Provide the (x, y) coordinate of the cell's center where the given text is located.  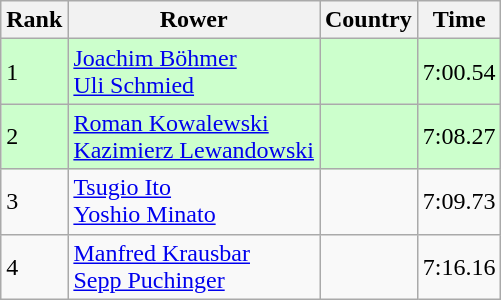
Tsugio ItoYoshio Minato (194, 202)
1 (34, 72)
3 (34, 202)
2 (34, 136)
7:00.54 (459, 72)
Rower (194, 20)
4 (34, 266)
Country (369, 20)
Roman KowalewskiKazimierz Lewandowski (194, 136)
Time (459, 20)
Rank (34, 20)
Manfred KrausbarSepp Puchinger (194, 266)
7:08.27 (459, 136)
7:16.16 (459, 266)
7:09.73 (459, 202)
Joachim BöhmerUli Schmied (194, 72)
